Provide the [X, Y] coordinate of the cell's center where the given text is located.  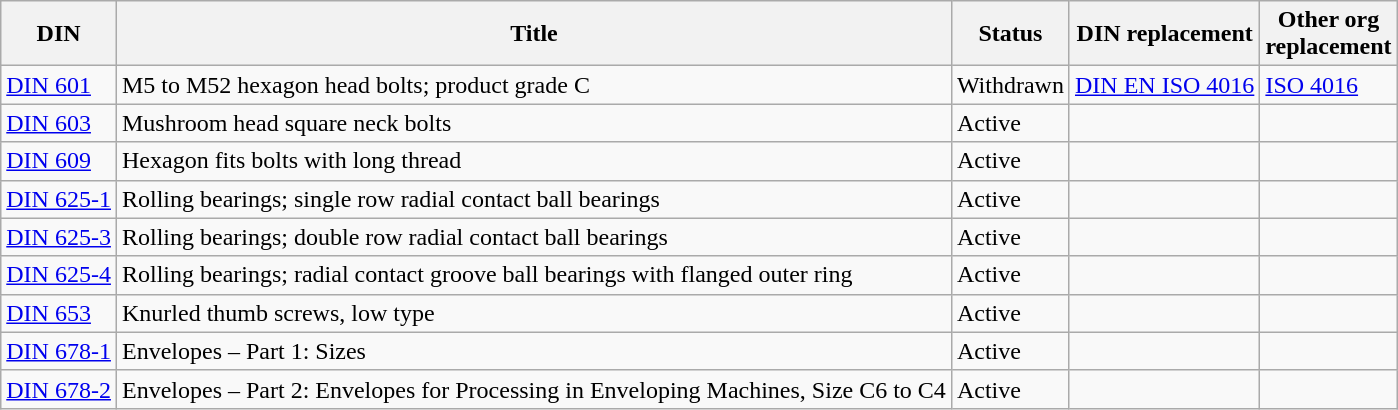
DIN 625-3 [59, 237]
Rolling bearings; radial contact groove ball bearings with flanged outer ring [534, 275]
DIN 678-1 [59, 351]
DIN 609 [59, 161]
Knurled thumb screws, low type [534, 313]
Envelopes – Part 1: Sizes [534, 351]
Status [1010, 34]
ISO 4016 [1328, 85]
Withdrawn [1010, 85]
Hexagon fits bolts with long thread [534, 161]
Rolling bearings; double row radial contact ball bearings [534, 237]
DIN 625-4 [59, 275]
DIN 601 [59, 85]
DIN 625-1 [59, 199]
Title [534, 34]
Mushroom head square neck bolts [534, 123]
DIN 678-2 [59, 389]
Other orgreplacement [1328, 34]
Envelopes – Part 2: Envelopes for Processing in Enveloping Machines, Size C6 to C4 [534, 389]
Rolling bearings; single row radial contact ball bearings [534, 199]
M5 to M52 hexagon head bolts; product grade C [534, 85]
DIN EN ISO 4016 [1164, 85]
DIN replacement [1164, 34]
DIN [59, 34]
DIN 653 [59, 313]
DIN 603 [59, 123]
